Search for the cell housing the specified text and yield its (X, Y) center coordinate. 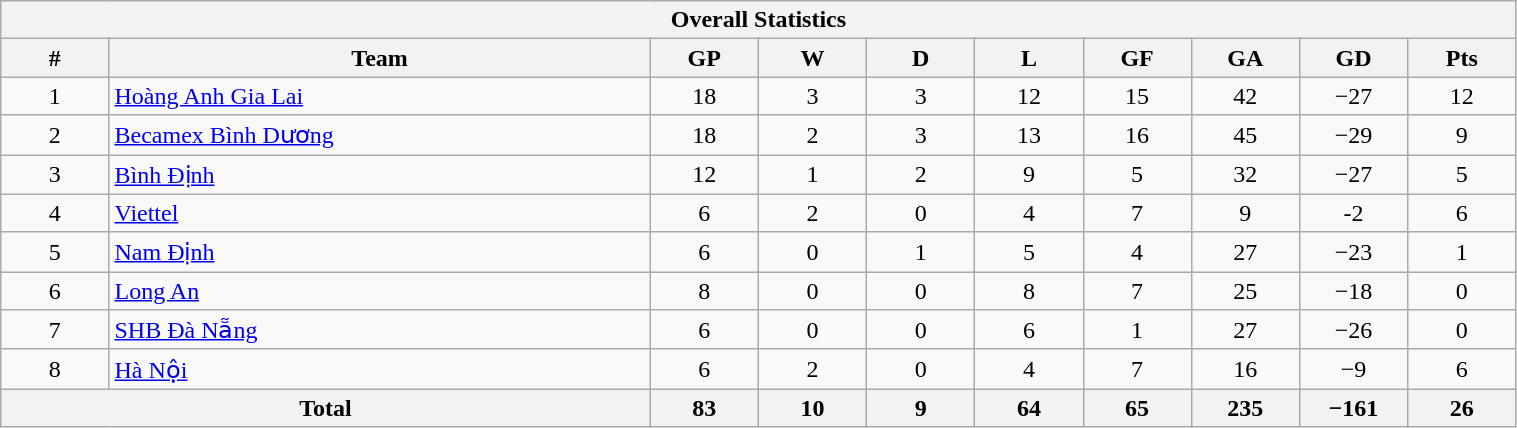
42 (1245, 96)
L (1029, 58)
GA (1245, 58)
25 (1245, 291)
W (812, 58)
26 (1462, 408)
83 (704, 408)
GP (704, 58)
15 (1137, 96)
Hoàng Anh Gia Lai (380, 96)
235 (1245, 408)
Nam Định (380, 252)
−161 (1353, 408)
Becamex Bình Dương (380, 135)
GD (1353, 58)
45 (1245, 135)
10 (812, 408)
Team (380, 58)
GF (1137, 58)
13 (1029, 135)
-2 (1353, 213)
−26 (1353, 330)
Total (326, 408)
64 (1029, 408)
65 (1137, 408)
Overall Statistics (758, 20)
−18 (1353, 291)
Long An (380, 291)
Hà Nội (380, 369)
Viettel (380, 213)
−23 (1353, 252)
32 (1245, 174)
# (55, 58)
Pts (1462, 58)
D (921, 58)
−9 (1353, 369)
−29 (1353, 135)
Bình Định (380, 174)
SHB Đà Nẵng (380, 330)
